Return the [X, Y] coordinate for the center point of the cell that contains the specified text.  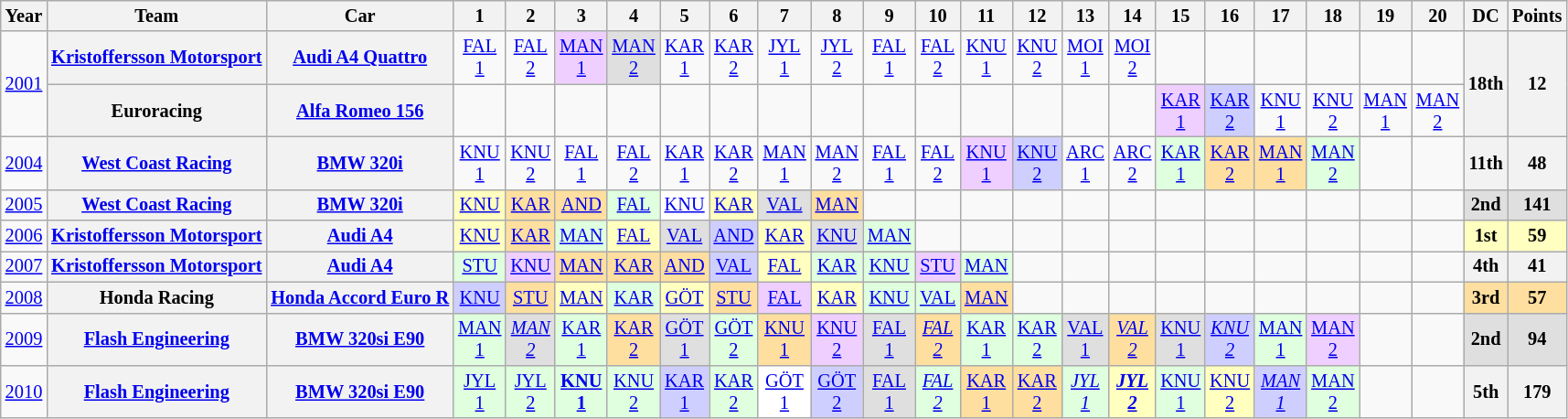
Alfa Romeo 156 [360, 111]
4th [1486, 266]
48 [1537, 163]
Honda Racing [156, 297]
2 [530, 16]
Audi A4 Quattro [360, 58]
DC [1486, 16]
18th [1486, 84]
1st [1486, 236]
59 [1537, 236]
Team [156, 16]
18 [1333, 16]
16 [1230, 16]
Euroracing [156, 111]
17 [1280, 16]
2009 [24, 339]
3rd [1486, 297]
VAL2 [1133, 339]
14 [1133, 16]
2001 [24, 84]
Points [1537, 16]
ARC2 [1133, 163]
5th [1486, 392]
2008 [24, 297]
2007 [24, 266]
2006 [24, 236]
3 [581, 16]
7 [784, 16]
MOI2 [1133, 58]
Year [24, 16]
19 [1384, 16]
1 [479, 16]
2004 [24, 163]
10 [938, 16]
ARC1 [1085, 163]
9 [889, 16]
179 [1537, 392]
141 [1537, 205]
5 [685, 16]
2005 [24, 205]
6 [734, 16]
57 [1537, 297]
41 [1537, 266]
GÖT [685, 297]
MOI1 [1085, 58]
Honda Accord Euro R [360, 297]
15 [1180, 16]
Car [360, 16]
20 [1437, 16]
94 [1537, 339]
11th [1486, 163]
8 [837, 16]
4 [633, 16]
2010 [24, 392]
13 [1085, 16]
11 [986, 16]
VAL1 [1085, 339]
